Identify which cell holds the provided text, then report its [X, Y] central coordinate. 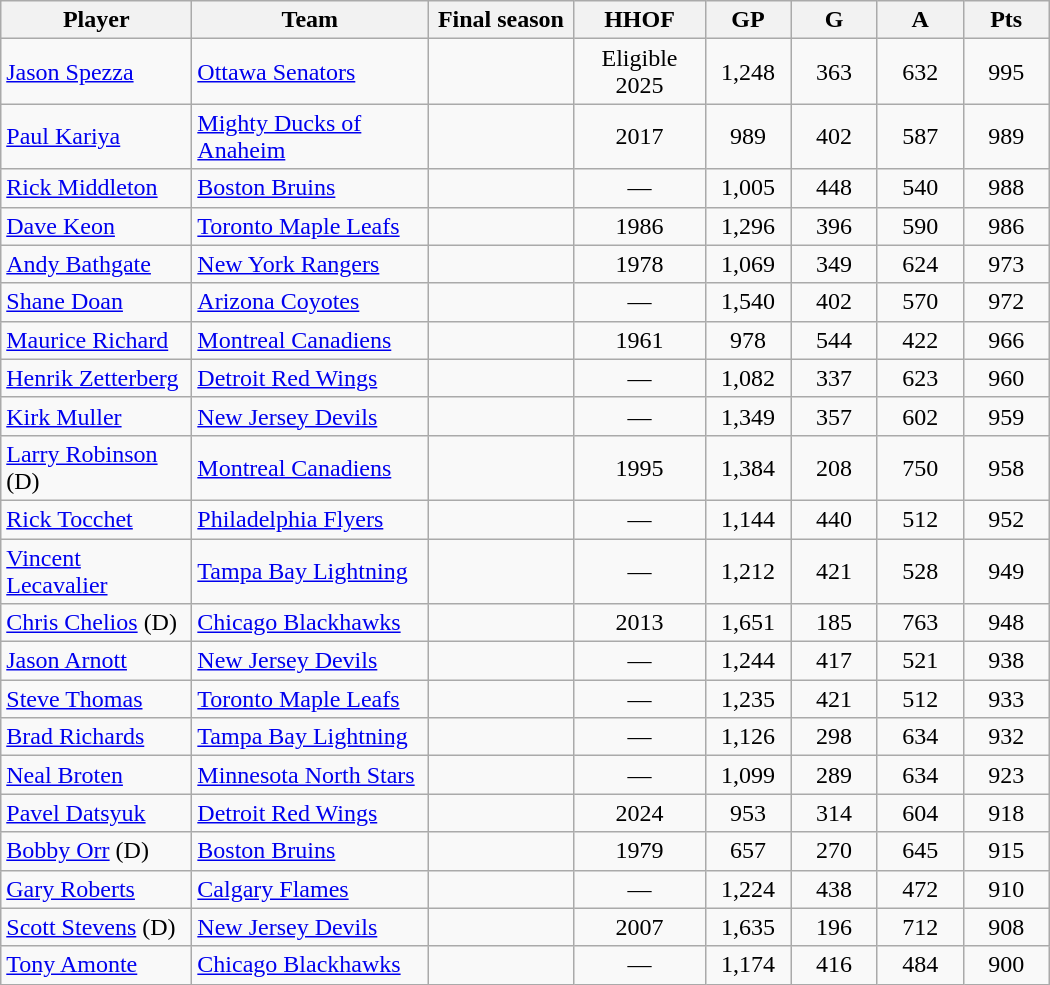
910 [1006, 889]
Ottawa Senators [310, 72]
1978 [640, 264]
484 [920, 965]
2024 [640, 813]
988 [1006, 188]
1,144 [748, 519]
900 [1006, 965]
208 [834, 468]
396 [834, 226]
763 [920, 623]
978 [748, 340]
632 [920, 72]
Jason Spezza [96, 72]
1,384 [748, 468]
1986 [640, 226]
1,069 [748, 264]
417 [834, 661]
1995 [640, 468]
657 [748, 851]
HHOF [640, 20]
952 [1006, 519]
Pts [1006, 20]
Philadelphia Flyers [310, 519]
1,244 [748, 661]
Scott Stevens (D) [96, 927]
Mighty Ducks of Anaheim [310, 136]
938 [1006, 661]
357 [834, 416]
908 [1006, 927]
1,082 [748, 378]
New York Rangers [310, 264]
349 [834, 264]
960 [1006, 378]
624 [920, 264]
Gary Roberts [96, 889]
1,540 [748, 302]
915 [1006, 851]
289 [834, 775]
Pavel Datsyuk [96, 813]
1,224 [748, 889]
416 [834, 965]
Tony Amonte [96, 965]
185 [834, 623]
1,235 [748, 699]
GP [748, 20]
Jason Arnott [96, 661]
Brad Richards [96, 737]
Henrik Zetterberg [96, 378]
G [834, 20]
923 [1006, 775]
337 [834, 378]
1,248 [748, 72]
Shane Doan [96, 302]
1,005 [748, 188]
750 [920, 468]
448 [834, 188]
Player [96, 20]
1961 [640, 340]
2017 [640, 136]
933 [1006, 699]
2013 [640, 623]
932 [1006, 737]
1,174 [748, 965]
973 [1006, 264]
521 [920, 661]
602 [920, 416]
Paul Kariya [96, 136]
1,212 [748, 570]
604 [920, 813]
623 [920, 378]
1,099 [748, 775]
918 [1006, 813]
540 [920, 188]
948 [1006, 623]
1979 [640, 851]
Bobby Orr (D) [96, 851]
Arizona Coyotes [310, 302]
298 [834, 737]
953 [748, 813]
972 [1006, 302]
Steve Thomas [96, 699]
2007 [640, 927]
Chris Chelios (D) [96, 623]
Rick Middleton [96, 188]
590 [920, 226]
1,651 [748, 623]
196 [834, 927]
363 [834, 72]
645 [920, 851]
Dave Keon [96, 226]
995 [1006, 72]
1,635 [748, 927]
528 [920, 570]
Kirk Muller [96, 416]
Rick Tocchet [96, 519]
314 [834, 813]
958 [1006, 468]
438 [834, 889]
472 [920, 889]
570 [920, 302]
986 [1006, 226]
1,349 [748, 416]
587 [920, 136]
959 [1006, 416]
544 [834, 340]
1,296 [748, 226]
Maurice Richard [96, 340]
Calgary Flames [310, 889]
Team [310, 20]
270 [834, 851]
A [920, 20]
440 [834, 519]
Minnesota North Stars [310, 775]
Andy Bathgate [96, 264]
Larry Robinson (D) [96, 468]
Neal Broten [96, 775]
Eligible 2025 [640, 72]
422 [920, 340]
712 [920, 927]
1,126 [748, 737]
Vincent Lecavalier [96, 570]
966 [1006, 340]
Final season [501, 20]
949 [1006, 570]
